Output the [x, y] coordinate of the center of the cell containing the given text.  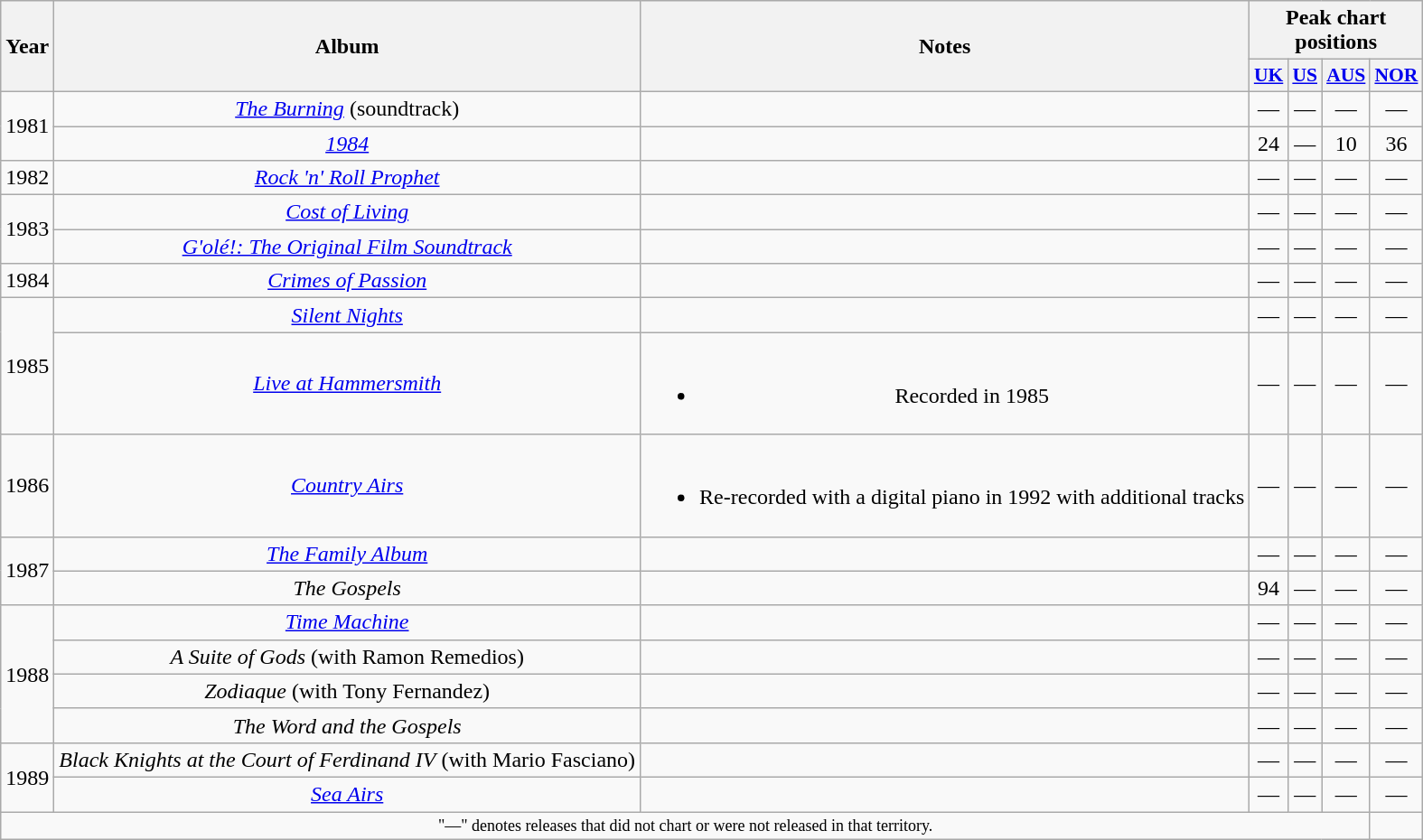
36 [1396, 144]
Time Machine [347, 622]
AUS [1346, 76]
Live at Hammersmith [347, 383]
Notes [945, 47]
1985 [27, 367]
Year [27, 47]
A Suite of Gods (with Ramon Remedios) [347, 657]
Recorded in 1985 [945, 383]
1981 [27, 126]
Sea Airs [347, 794]
94 [1269, 588]
"—" denotes releases that did not chart or were not released in that territory. [686, 826]
Crimes of Passion [347, 281]
Re-recorded with a digital piano in 1992 with additional tracks [945, 486]
1988 [27, 674]
1982 [27, 178]
Peak chart positions [1336, 31]
UK [1269, 76]
Album [347, 47]
Rock 'n' Roll Prophet [347, 178]
10 [1346, 144]
Zodiaque (with Tony Fernandez) [347, 691]
The Family Album [347, 554]
1986 [27, 486]
US [1305, 76]
1987 [27, 571]
24 [1269, 144]
The Burning (soundtrack) [347, 108]
NOR [1396, 76]
Black Knights at the Court of Ferdinand IV (with Mario Fasciano) [347, 760]
The Word and the Gospels [347, 725]
The Gospels [347, 588]
Silent Nights [347, 315]
1983 [27, 229]
Country Airs [347, 486]
G'olé!: The Original Film Soundtrack [347, 247]
Cost of Living [347, 212]
1989 [27, 777]
